For the text-containing cell, return its midpoint in [X, Y] coordinate format. 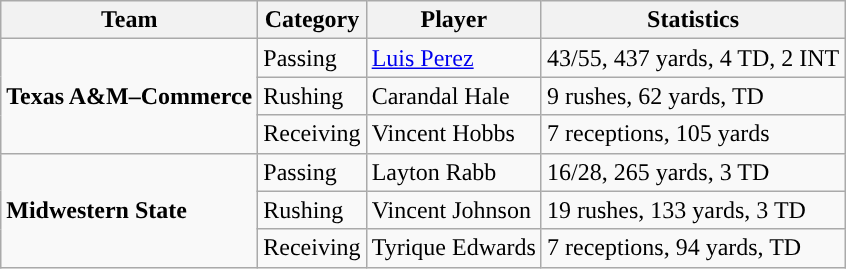
Category [312, 20]
7 receptions, 105 yards [692, 134]
9 rushes, 62 yards, TD [692, 96]
Statistics [692, 20]
Team [130, 20]
Layton Rabb [454, 172]
Vincent Hobbs [454, 134]
7 receptions, 94 yards, TD [692, 248]
19 rushes, 133 yards, 3 TD [692, 210]
16/28, 265 yards, 3 TD [692, 172]
43/55, 437 yards, 4 TD, 2 INT [692, 58]
Luis Perez [454, 58]
Midwestern State [130, 210]
Carandal Hale [454, 96]
Texas A&M–Commerce [130, 96]
Vincent Johnson [454, 210]
Player [454, 20]
Tyrique Edwards [454, 248]
